Determine the [x, y] coordinate at the center of the cell enclosing the given text.  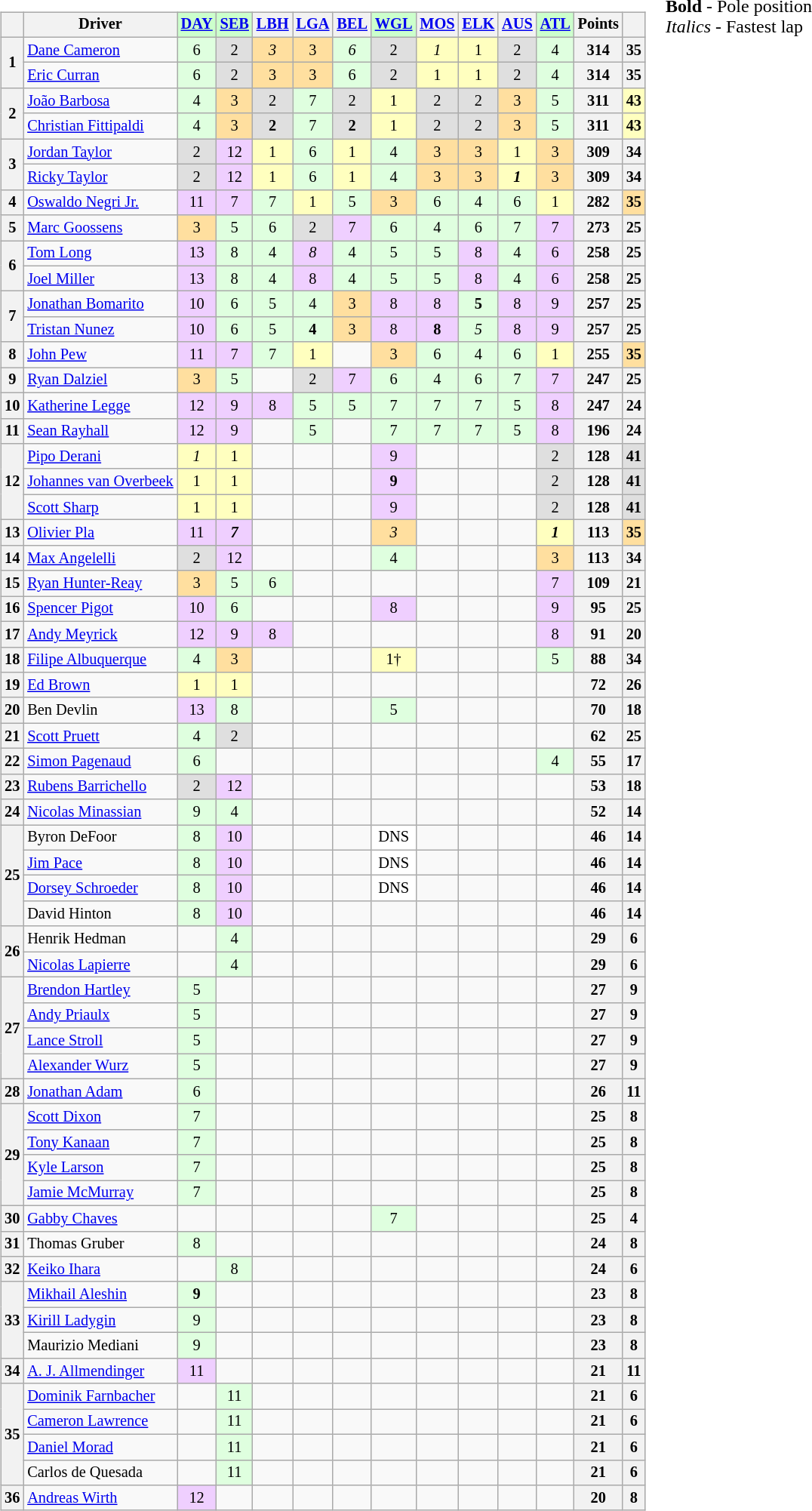
Christian Fittipaldi [100, 126]
55 [598, 762]
Carlos de Quesada [100, 1473]
John Pew [100, 355]
Spencer Pigot [100, 609]
Dane Cameron [100, 50]
Cameron Lawrence [100, 1422]
Oswaldo Negri Jr. [100, 202]
Byron DeFoor [100, 838]
109 [598, 583]
32 [12, 1269]
1† [394, 660]
Lance Stroll [100, 1041]
David Hinton [100, 914]
196 [598, 431]
Ben Devlin [100, 710]
Scott Pruett [100, 736]
Driver [100, 25]
Joel Miller [100, 279]
Pipo Derani [100, 457]
Jordan Taylor [100, 152]
88 [598, 660]
Dominik Farnbacher [100, 1396]
Brendon Hartley [100, 990]
53 [598, 786]
255 [598, 355]
19 [12, 685]
Jamie McMurray [100, 1193]
273 [598, 228]
Johannes van Overbeek [100, 482]
Jim Pace [100, 863]
Henrik Hedman [100, 939]
ATL [555, 25]
Thomas Gruber [100, 1244]
Max Angelelli [100, 558]
Tony Kanaan [100, 1143]
72 [598, 685]
Tristan Nunez [100, 330]
Ricky Taylor [100, 177]
MOS [437, 25]
Dorsey Schroeder [100, 888]
Katherine Legge [100, 405]
Eric Curran [100, 75]
Maurizio Mediani [100, 1346]
Jonathan Bomarito [100, 304]
52 [598, 812]
62 [598, 736]
LGA [313, 25]
A. J. Allmendinger [100, 1371]
Andy Meyrick [100, 634]
DAY [197, 25]
91 [598, 634]
Mikhail Aleshin [100, 1294]
36 [12, 1498]
31 [12, 1244]
Ryan Dalziel [100, 380]
Nicolas Minassian [100, 812]
Kyle Larson [100, 1168]
Kirill Ladygin [100, 1320]
Nicolas Lapierre [100, 965]
282 [598, 202]
SEB [235, 25]
Ryan Hunter-Reay [100, 583]
95 [598, 609]
Simon Pagenaud [100, 762]
30 [12, 1218]
Olivier Pla [100, 533]
70 [598, 710]
Ed Brown [100, 685]
28 [12, 1091]
33 [12, 1319]
Filipe Albuquerque [100, 660]
Alexander Wurz [100, 1066]
WGL [394, 25]
ELK [478, 25]
Keiko Ihara [100, 1269]
LBH [273, 25]
Rubens Barrichello [100, 786]
Daniel Morad [100, 1447]
Marc Goossens [100, 228]
Points [598, 25]
22 [12, 762]
Sean Rayhall [100, 431]
16 [12, 609]
BEL [352, 25]
João Barbosa [100, 101]
15 [12, 583]
Tom Long [100, 254]
AUS [517, 25]
Scott Sharp [100, 507]
Scott Dixon [100, 1117]
Andreas Wirth [100, 1498]
Andy Priaulx [100, 1015]
Gabby Chaves [100, 1218]
Jonathan Adam [100, 1091]
